Detect which cell encompasses the target text, then output its [X, Y] center coordinate. 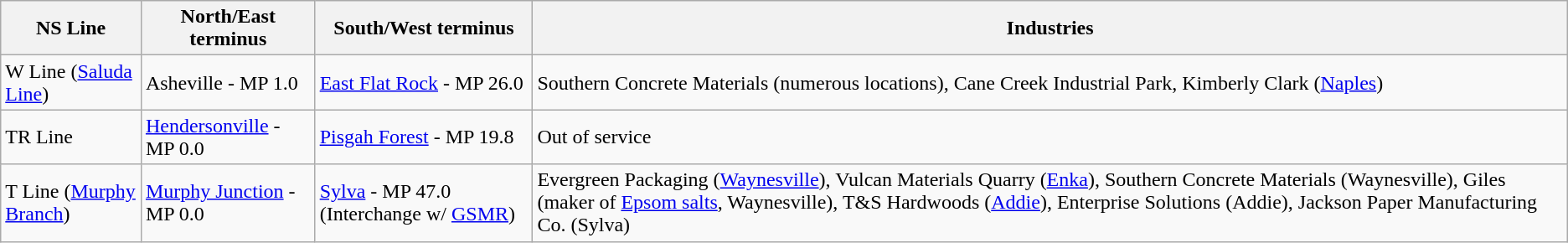
Out of service [1050, 137]
TR Line [71, 137]
NS Line [71, 28]
W Line (Saluda Line) [71, 82]
T Line (Murphy Branch) [71, 203]
North/East terminus [228, 28]
Pisgah Forest - MP 19.8 [424, 137]
Murphy Junction - MP 0.0 [228, 203]
Hendersonville - MP 0.0 [228, 137]
Asheville - MP 1.0 [228, 82]
Industries [1050, 28]
Sylva - MP 47.0 (Interchange w/ GSMR) [424, 203]
Southern Concrete Materials (numerous locations), Cane Creek Industrial Park, Kimberly Clark (Naples) [1050, 82]
South/West terminus [424, 28]
East Flat Rock - MP 26.0 [424, 82]
